Scan for the cell matching the given text and deliver its [X, Y] coordinate at center. 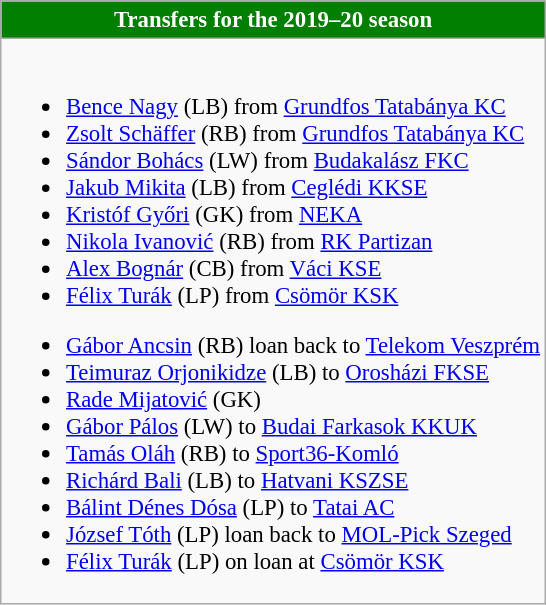
Transfers for the 2019–20 season [274, 20]
